Return [x, y] of the center of cell containing provided text 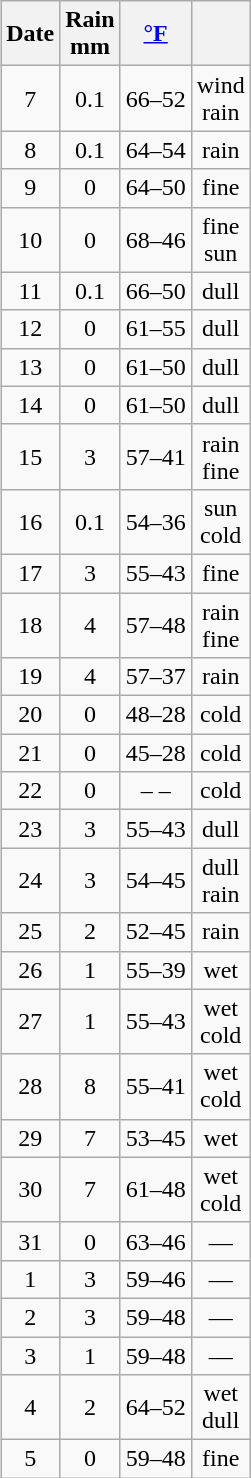
63–46 [156, 1241]
52–45 [156, 932]
57–37 [156, 677]
57–48 [156, 624]
57–41 [156, 456]
°F [156, 34]
31 [30, 1241]
45–28 [156, 753]
29 [30, 1138]
wetdull [220, 1408]
26 [30, 970]
Rainmm [90, 34]
14 [30, 405]
windrain [220, 98]
finesun [220, 240]
59–46 [156, 1279]
64–52 [156, 1408]
suncold [220, 522]
30 [30, 1190]
54–36 [156, 522]
27 [30, 1022]
64–50 [156, 188]
16 [30, 522]
22 [30, 791]
66–50 [156, 291]
54–45 [156, 880]
61–48 [156, 1190]
25 [30, 932]
15 [30, 456]
20 [30, 715]
23 [30, 829]
dullrain [220, 880]
9 [30, 188]
24 [30, 880]
18 [30, 624]
13 [30, 367]
53–45 [156, 1138]
28 [30, 1086]
61–55 [156, 329]
48–28 [156, 715]
19 [30, 677]
68–46 [156, 240]
12 [30, 329]
66–52 [156, 98]
21 [30, 753]
– – [156, 791]
55–39 [156, 970]
11 [30, 291]
5 [30, 1459]
55–41 [156, 1086]
64–54 [156, 150]
Date [30, 34]
17 [30, 573]
10 [30, 240]
